Capture the cell that displays the provided text and extract its (X, Y) central coordinate. 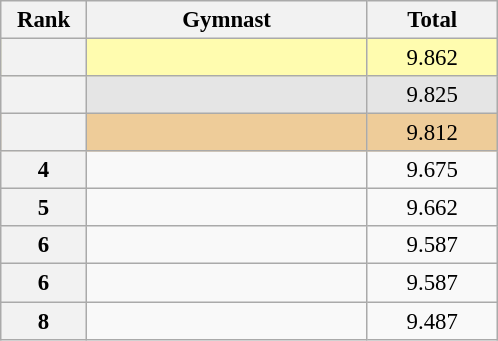
9.662 (432, 208)
Rank (44, 20)
Gymnast (226, 20)
9.825 (432, 95)
4 (44, 170)
9.812 (432, 133)
9.862 (432, 58)
Total (432, 20)
5 (44, 208)
9.487 (432, 321)
9.675 (432, 170)
8 (44, 321)
